Scan for the cell matching the given text and deliver its [X, Y] coordinate at center. 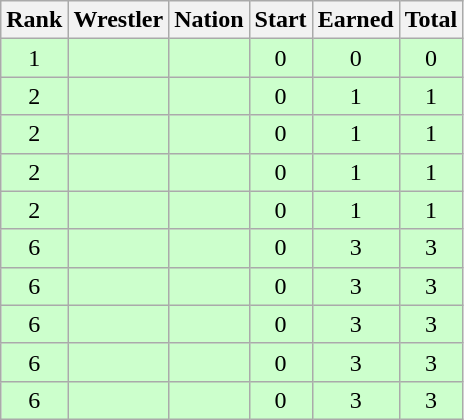
Wrestler [118, 20]
Earned [356, 20]
Total [431, 20]
Rank [34, 20]
Start [280, 20]
Nation [209, 20]
